From the cell containing the given text, extract its center point as (x, y) coordinate. 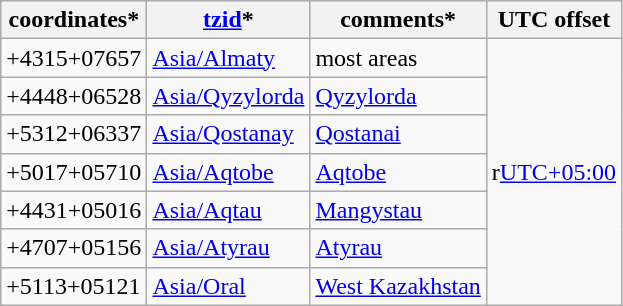
Aqtobe (398, 172)
+5113+05121 (74, 286)
+5312+06337 (74, 134)
coordinates* (74, 20)
most areas (398, 58)
UTC offset (554, 20)
+5017+05710 (74, 172)
Mangystau (398, 210)
Asia/Aqtobe (228, 172)
Asia/Atyrau (228, 248)
rUTC+05:00 (554, 172)
+4448+06528 (74, 96)
Asia/Oral (228, 286)
+4707+05156 (74, 248)
West Kazakhstan (398, 286)
Qyzylorda (398, 96)
+4431+05016 (74, 210)
tzid* (228, 20)
Asia/Qostanay (228, 134)
+4315+07657 (74, 58)
Atyrau (398, 248)
Asia/Aqtau (228, 210)
Qostanai (398, 134)
Asia/Almaty (228, 58)
comments* (398, 20)
Asia/Qyzylorda (228, 96)
